Determine the [X, Y] coordinate at the center of the cell enclosing the given text.  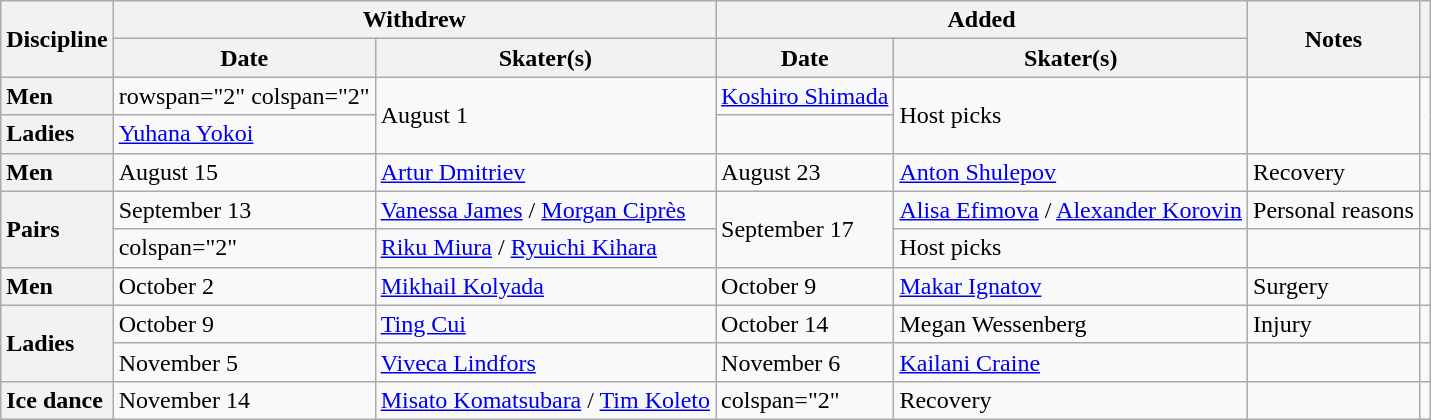
Alisa Efimova / Alexander Korovin [1071, 210]
Mikhail Kolyada [545, 286]
rowspan="2" colspan="2" [244, 96]
Yuhana Yokoi [244, 134]
Ting Cui [545, 324]
October 2 [244, 286]
Surgery [1334, 286]
August 1 [545, 115]
October 14 [805, 324]
Riku Miura / Ryuichi Kihara [545, 248]
Ice dance [57, 400]
Koshiro Shimada [805, 96]
August 23 [805, 172]
November 5 [244, 362]
Kailani Craine [1071, 362]
Notes [1334, 39]
Makar Ignatov [1071, 286]
August 15 [244, 172]
Vanessa James / Morgan Ciprès [545, 210]
Injury [1334, 324]
Viveca Lindfors [545, 362]
Discipline [57, 39]
September 13 [244, 210]
September 17 [805, 229]
Misato Komatsubara / Tim Koleto [545, 400]
November 6 [805, 362]
Added [982, 20]
Artur Dmitriev [545, 172]
Anton Shulepov [1071, 172]
November 14 [244, 400]
Withdrew [414, 20]
Personal reasons [1334, 210]
Megan Wessenberg [1071, 324]
Pairs [57, 229]
